Scan for the cell matching the given text and deliver its (x, y) coordinate at center. 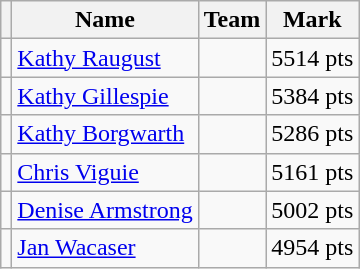
Denise Armstrong (105, 210)
Kathy Borgwarth (105, 134)
Name (105, 20)
4954 pts (312, 248)
5161 pts (312, 172)
Chris Viguie (105, 172)
5002 pts (312, 210)
Kathy Raugust (105, 58)
Jan Wacaser (105, 248)
Team (232, 20)
Mark (312, 20)
5514 pts (312, 58)
5286 pts (312, 134)
5384 pts (312, 96)
Kathy Gillespie (105, 96)
